Capture the cell that displays the provided text and extract its (x, y) central coordinate. 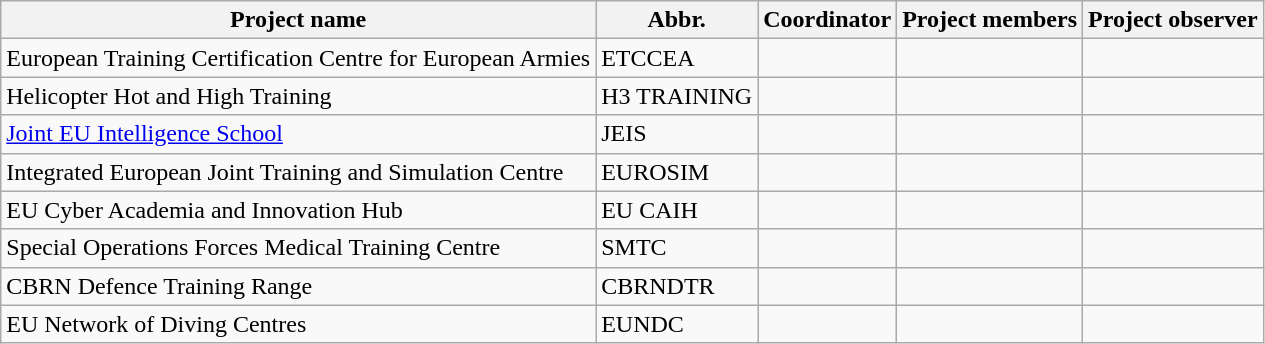
Integrated European Joint Training and Simulation Centre (298, 172)
Helicopter Hot and High Training (298, 96)
Joint EU Intelligence School (298, 134)
Project members (990, 20)
EUNDC (677, 324)
CBRN Defence Training Range (298, 286)
JEIS (677, 134)
H3 TRAINING (677, 96)
EU Network of Diving Centres (298, 324)
Abbr. (677, 20)
Coordinator (828, 20)
Project name (298, 20)
Special Operations Forces Medical Training Centre (298, 248)
Project observer (1174, 20)
ETCCEA (677, 58)
EUROSIM (677, 172)
SMTC (677, 248)
EU CAIH (677, 210)
CBRNDTR (677, 286)
EU Cyber Academia and Innovation Hub (298, 210)
European Training Certification Centre for European Armies (298, 58)
